For the text-containing cell, return its midpoint in [x, y] coordinate format. 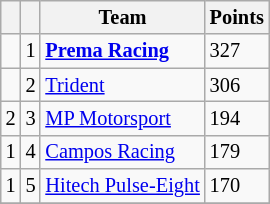
Points [237, 17]
306 [237, 85]
Campos Racing [122, 152]
Trident [122, 85]
194 [237, 118]
Prema Racing [122, 51]
3 [31, 118]
327 [237, 51]
4 [31, 152]
179 [237, 152]
170 [237, 186]
MP Motorsport [122, 118]
Team [122, 17]
5 [31, 186]
Hitech Pulse-Eight [122, 186]
